Extract the [x, y] coordinate from the center of the cell holding the provided text.  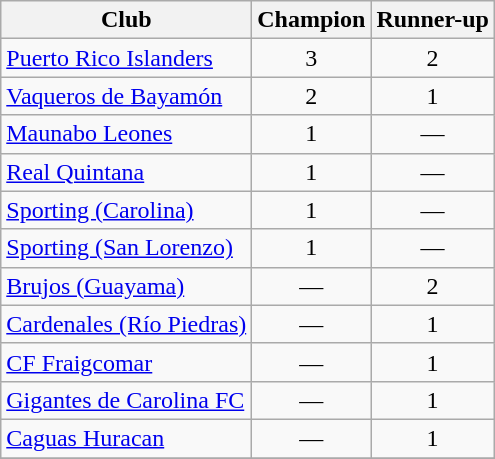
Sporting (San Lorenzo) [126, 248]
Caguas Huracan [126, 438]
Sporting (Carolina) [126, 210]
3 [312, 58]
Club [126, 20]
Cardenales (Río Piedras) [126, 324]
Vaqueros de Bayamón [126, 96]
Runner-up [433, 20]
Gigantes de Carolina FC [126, 400]
Champion [312, 20]
Brujos (Guayama) [126, 286]
Maunabo Leones [126, 134]
CF Fraigcomar [126, 362]
Puerto Rico Islanders [126, 58]
Real Quintana [126, 172]
